Pinpoint the cell where the given text exists, returning its [X, Y] midpoint coordinate. 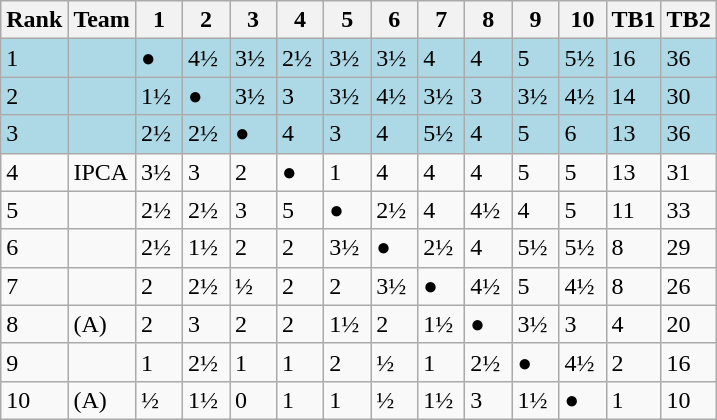
26 [688, 286]
0 [254, 400]
14 [634, 96]
TB1 [634, 20]
33 [688, 210]
20 [688, 324]
IPCA [102, 172]
Rank [34, 20]
TB2 [688, 20]
30 [688, 96]
11 [634, 210]
29 [688, 248]
31 [688, 172]
Team [102, 20]
